Extract the [x, y] coordinate from the center of the cell holding the provided text.  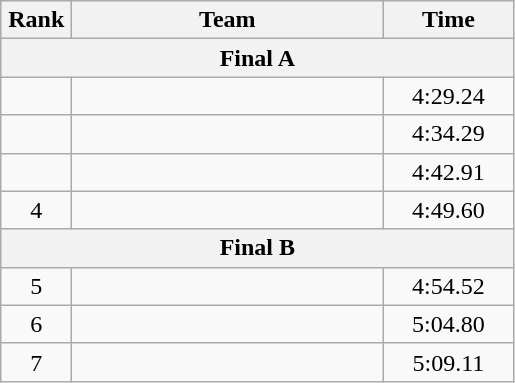
Final A [258, 58]
Time [448, 20]
Final B [258, 248]
Rank [36, 20]
4:42.91 [448, 172]
4:54.52 [448, 286]
5:04.80 [448, 324]
Team [228, 20]
5:09.11 [448, 362]
4:29.24 [448, 96]
4:49.60 [448, 210]
5 [36, 286]
7 [36, 362]
4:34.29 [448, 134]
4 [36, 210]
6 [36, 324]
